Extract the [X, Y] coordinate from the center of the cell holding the provided text.  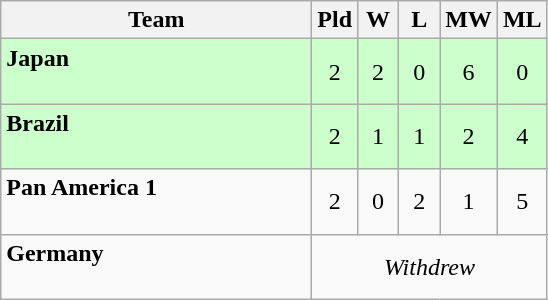
6 [469, 72]
5 [522, 202]
Team [156, 20]
W [378, 20]
Brazil [156, 136]
Withdrew [430, 266]
Pld [335, 20]
Pan America 1 [156, 202]
MW [469, 20]
Japan [156, 72]
ML [522, 20]
L [420, 20]
Germany [156, 266]
4 [522, 136]
